Provide the [x, y] coordinate of the cell's center where the given text is located.  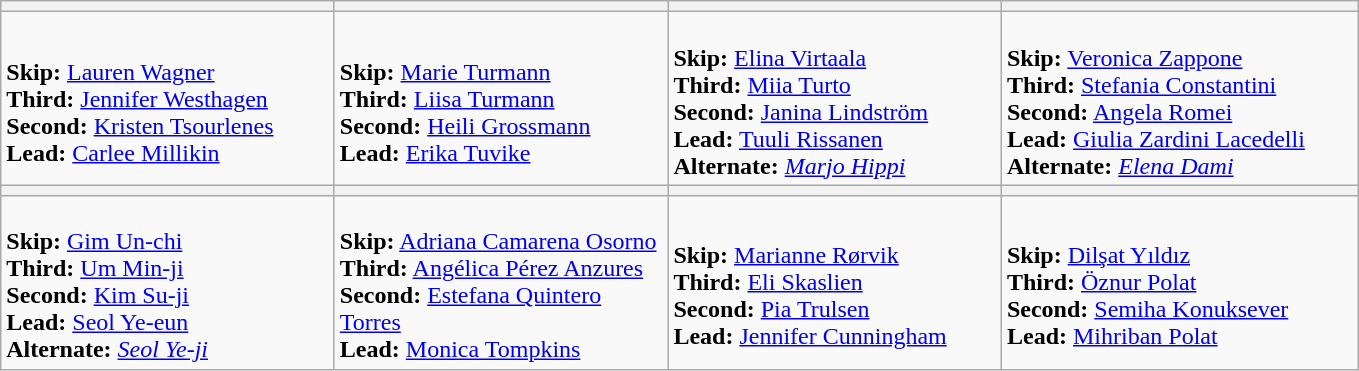
Skip: Gim Un-chi Third: Um Min-ji Second: Kim Su-ji Lead: Seol Ye-eun Alternate: Seol Ye-ji [168, 282]
Skip: Marie Turmann Third: Liisa Turmann Second: Heili Grossmann Lead: Erika Tuvike [501, 98]
Skip: Veronica Zappone Third: Stefania Constantini Second: Angela Romei Lead: Giulia Zardini Lacedelli Alternate: Elena Dami [1179, 98]
Skip: Marianne Rørvik Third: Eli Skaslien Second: Pia Trulsen Lead: Jennifer Cunningham [835, 282]
Skip: Adriana Camarena Osorno Third: Angélica Pérez Anzures Second: Estefana Quintero Torres Lead: Monica Tompkins [501, 282]
Skip: Dilşat Yıldız Third: Öznur Polat Second: Semiha Konuksever Lead: Mihriban Polat [1179, 282]
Skip: Lauren Wagner Third: Jennifer Westhagen Second: Kristen Tsourlenes Lead: Carlee Millikin [168, 98]
Skip: Elina Virtaala Third: Miia Turto Second: Janina Lindström Lead: Tuuli Rissanen Alternate: Marjo Hippi [835, 98]
